Locate the cell with the specified text and output its (X, Y) center coordinate. 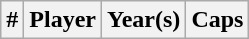
Year(s) (144, 20)
Caps (218, 20)
Player (63, 20)
# (12, 20)
